Detect which cell encompasses the target text, then output its (X, Y) center coordinate. 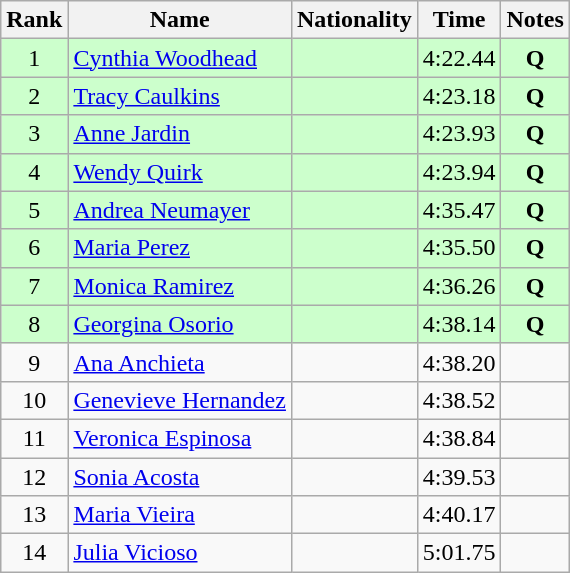
4:23.93 (459, 134)
Time (459, 20)
4 (34, 172)
13 (34, 515)
Maria Vieira (180, 515)
4:35.50 (459, 248)
Julia Vicioso (180, 553)
12 (34, 477)
Genevieve Hernandez (180, 400)
Ana Anchieta (180, 362)
2 (34, 96)
Sonia Acosta (180, 477)
4:38.20 (459, 362)
4:39.53 (459, 477)
8 (34, 324)
4:35.47 (459, 210)
5 (34, 210)
Monica Ramirez (180, 286)
4:36.26 (459, 286)
Andrea Neumayer (180, 210)
4:38.14 (459, 324)
Rank (34, 20)
3 (34, 134)
4:38.52 (459, 400)
7 (34, 286)
1 (34, 58)
Maria Perez (180, 248)
4:40.17 (459, 515)
11 (34, 438)
6 (34, 248)
Veronica Espinosa (180, 438)
Tracy Caulkins (180, 96)
4:22.44 (459, 58)
Notes (535, 20)
Anne Jardin (180, 134)
Cynthia Woodhead (180, 58)
Name (180, 20)
4:23.18 (459, 96)
4:23.94 (459, 172)
5:01.75 (459, 553)
Nationality (354, 20)
Wendy Quirk (180, 172)
14 (34, 553)
Georgina Osorio (180, 324)
10 (34, 400)
9 (34, 362)
4:38.84 (459, 438)
